Return the [X, Y] coordinate for the center point of the cell that contains the specified text.  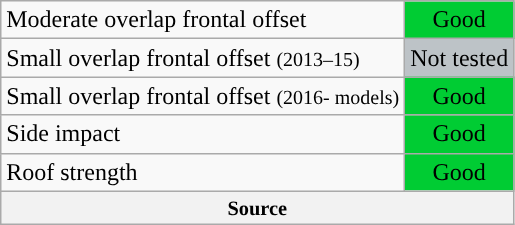
Small overlap frontal offset (2013–15) [203, 58]
Moderate overlap frontal offset [203, 20]
Not tested [460, 58]
Side impact [203, 134]
Small overlap frontal offset (2016- models) [203, 96]
Roof strength [203, 172]
Source [258, 208]
